Extract the [X, Y] coordinate from the center of the cell holding the provided text.  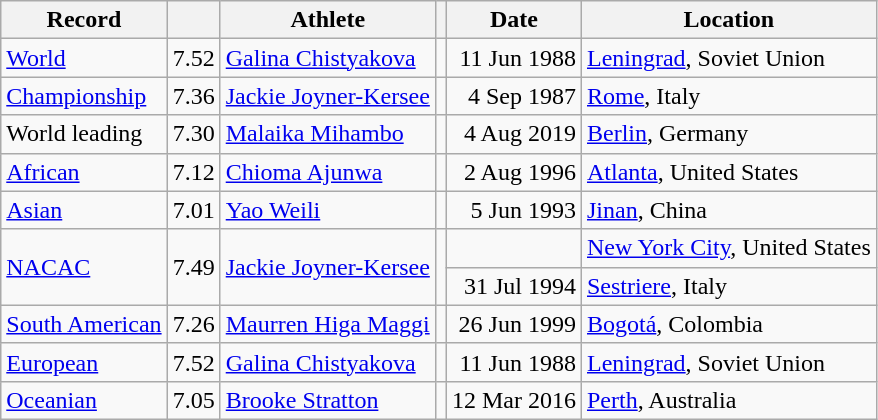
World [84, 58]
Sestriere, Italy [728, 286]
4 Aug 2019 [514, 134]
7.30 [194, 134]
Date [514, 20]
31 Jul 1994 [514, 286]
Asian [84, 210]
7.12 [194, 172]
Location [728, 20]
7.01 [194, 210]
South American [84, 324]
Rome, Italy [728, 96]
5 Jun 1993 [514, 210]
Oceanian [84, 400]
Athlete [328, 20]
Malaika Mihambo [328, 134]
New York City, United States [728, 248]
Perth, Australia [728, 400]
Atlanta, United States [728, 172]
2 Aug 1996 [514, 172]
7.36 [194, 96]
26 Jun 1999 [514, 324]
Chioma Ajunwa [328, 172]
Record [84, 20]
7.49 [194, 267]
7.26 [194, 324]
Championship [84, 96]
Bogotá, Colombia [728, 324]
Jinan, China [728, 210]
Maurren Higa Maggi [328, 324]
NACAC [84, 267]
Berlin, Germany [728, 134]
7.05 [194, 400]
12 Mar 2016 [514, 400]
4 Sep 1987 [514, 96]
European [84, 362]
World leading [84, 134]
African [84, 172]
Brooke Stratton [328, 400]
Yao Weili [328, 210]
